Search for the cell housing the specified text and yield its [x, y] center coordinate. 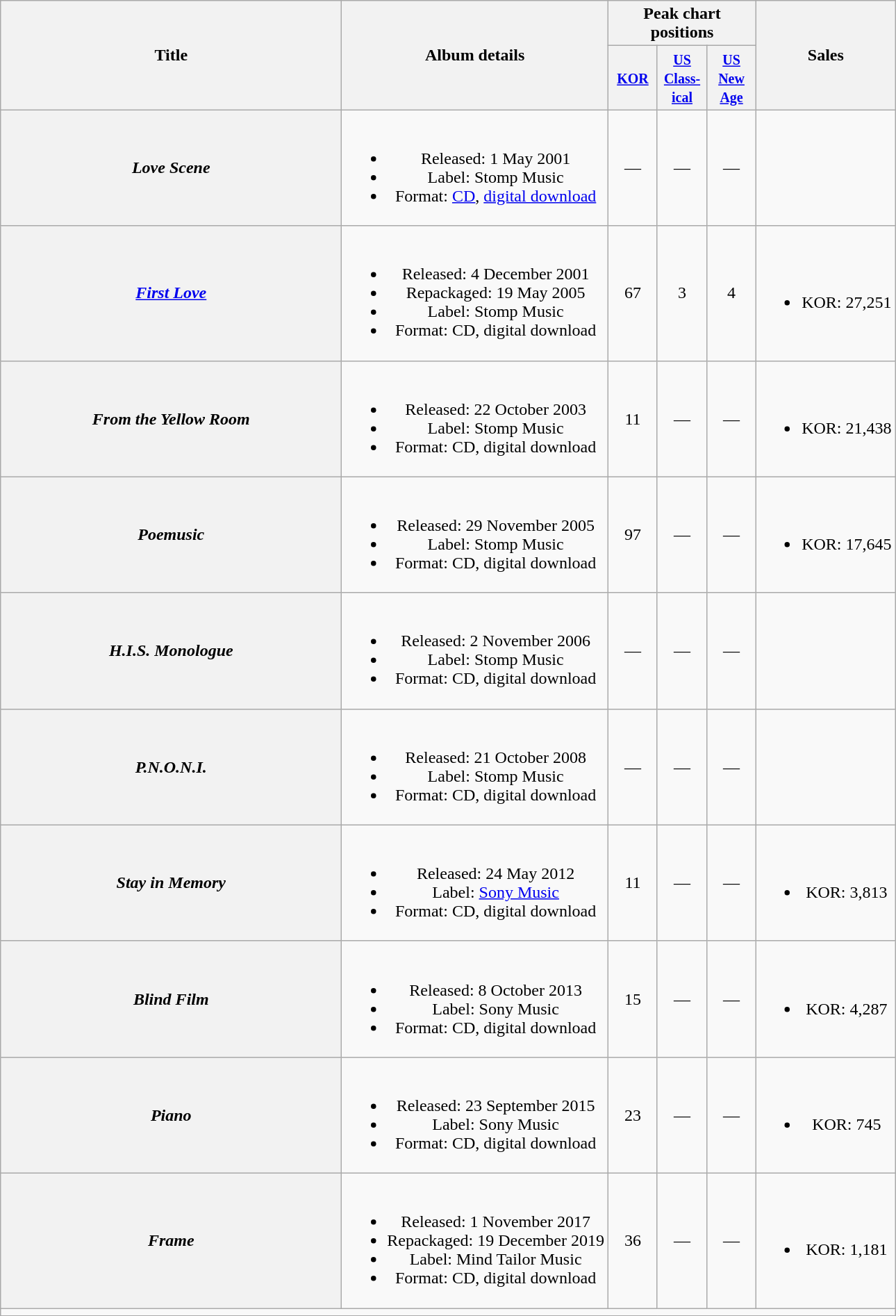
Released: 22 October 2003 Label: Stomp MusicFormat: CD, digital download [475, 418]
Album details [475, 56]
15 [632, 999]
Released: 2 November 2006 Label: Stomp MusicFormat: CD, digital download [475, 650]
KOR: 1,181 [826, 1240]
Released: 8 October 2013 Label: Sony MusicFormat: CD, digital download [475, 999]
Released: 4 December 2001 Repackaged: 19 May 2005 Label: Stomp MusicFormat: CD, digital download [475, 293]
97 [632, 535]
KOR: 745 [826, 1115]
KOR: 4,287 [826, 999]
Released: 1 May 2001 Label: Stomp MusicFormat: CD, digital download [475, 168]
3 [682, 293]
P.N.O.N.I. [171, 767]
KOR: 3,813 [826, 882]
Peak chart positions [682, 24]
Blind Film [171, 999]
H.I.S. Monologue [171, 650]
KOR: 17,645 [826, 535]
Love Scene [171, 168]
KOR: 27,251 [826, 293]
Released: 21 October 2008 Label: Stomp MusicFormat: CD, digital download [475, 767]
Released: 1 November 2017 Repackaged: 19 December 2019Label: Mind Tailor MusicFormat: CD, digital download [475, 1240]
KOR [632, 78]
From the Yellow Room [171, 418]
Poemusic [171, 535]
Released: 23 September 2015 Label: Sony MusicFormat: CD, digital download [475, 1115]
23 [632, 1115]
Title [171, 56]
KOR: 21,438 [826, 418]
Released: 29 November 2005 Label: Stomp MusicFormat: CD, digital download [475, 535]
Piano [171, 1115]
USClass-ical [682, 78]
4 [732, 293]
Sales [826, 56]
Stay in Memory [171, 882]
Frame [171, 1240]
36 [632, 1240]
First Love [171, 293]
67 [632, 293]
USNew Age [732, 78]
Released: 24 May 2012 Label: Sony MusicFormat: CD, digital download [475, 882]
